Capture the cell that displays the provided text and extract its (X, Y) central coordinate. 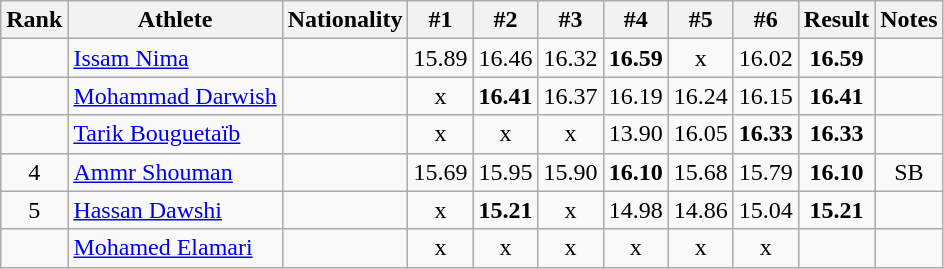
15.89 (440, 58)
14.86 (700, 210)
16.05 (700, 134)
Tarik Bouguetaïb (175, 134)
15.90 (570, 172)
16.46 (506, 58)
Result (836, 20)
SB (909, 172)
Hassan Dawshi (175, 210)
15.68 (700, 172)
Issam Nima (175, 58)
15.04 (766, 210)
#4 (636, 20)
#2 (506, 20)
16.15 (766, 96)
16.24 (700, 96)
15.79 (766, 172)
16.02 (766, 58)
5 (34, 210)
Nationality (345, 20)
4 (34, 172)
#3 (570, 20)
16.19 (636, 96)
13.90 (636, 134)
Notes (909, 20)
#6 (766, 20)
16.32 (570, 58)
Mohamed Elamari (175, 248)
15.95 (506, 172)
Ammr Shouman (175, 172)
Mohammad Darwish (175, 96)
Rank (34, 20)
15.69 (440, 172)
16.37 (570, 96)
#1 (440, 20)
14.98 (636, 210)
Athlete (175, 20)
#5 (700, 20)
